Provide the (x, y) coordinate of the cell's center where the given text is located.  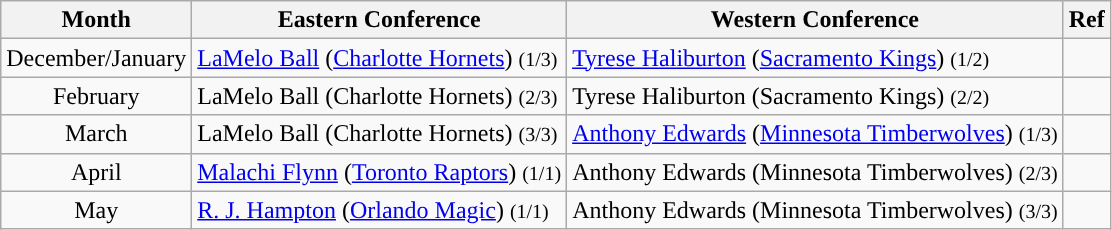
R. J. Hampton (Orlando Magic) (1/1) (380, 210)
Anthony Edwards (Minnesota Timberwolves) (2/3) (816, 172)
Anthony Edwards (Minnesota Timberwolves) (3/3) (816, 210)
Month (96, 20)
LaMelo Ball (Charlotte Hornets) (1/3) (380, 58)
LaMelo Ball (Charlotte Hornets) (2/3) (380, 96)
Tyrese Haliburton (Sacramento Kings) (1/2) (816, 58)
LaMelo Ball (Charlotte Hornets) (3/3) (380, 134)
Anthony Edwards (Minnesota Timberwolves) (1/3) (816, 134)
May (96, 210)
Eastern Conference (380, 20)
December/January (96, 58)
February (96, 96)
April (96, 172)
Ref (1086, 20)
Tyrese Haliburton (Sacramento Kings) (2/2) (816, 96)
March (96, 134)
Western Conference (816, 20)
Malachi Flynn (Toronto Raptors) (1/1) (380, 172)
